Pinpoint the cell where the given text exists, returning its (x, y) midpoint coordinate. 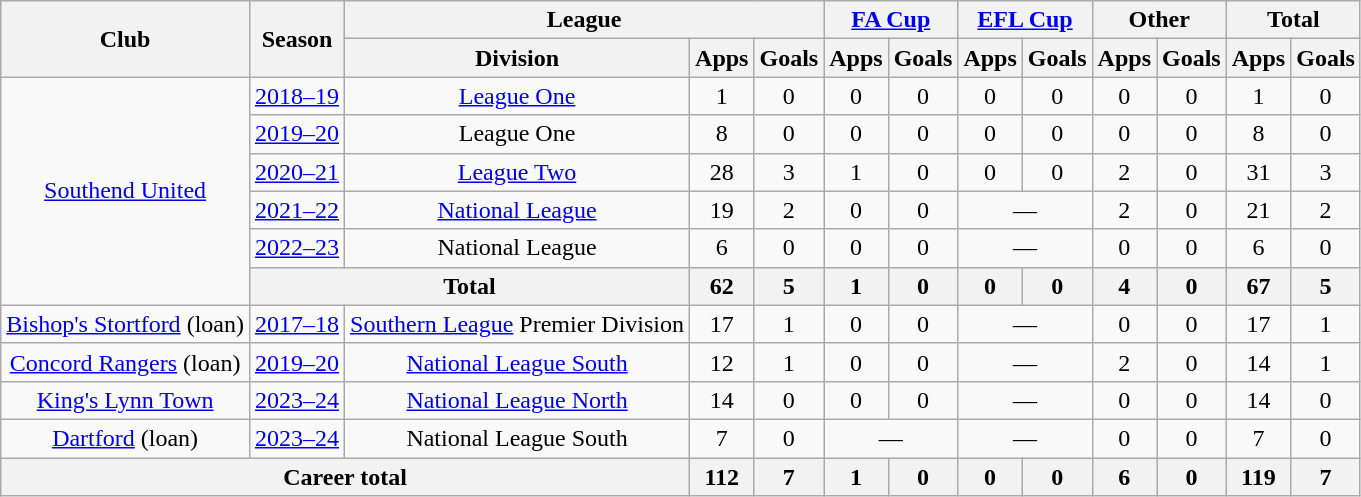
62 (722, 286)
League (584, 20)
21 (1258, 210)
28 (722, 172)
112 (722, 477)
Career total (346, 477)
King's Lynn Town (126, 400)
31 (1258, 172)
4 (1124, 286)
Southern League Premier Division (518, 324)
Dartford (loan) (126, 438)
Division (518, 58)
Club (126, 39)
EFL Cup (1025, 20)
League Two (518, 172)
2018–19 (296, 96)
2022–23 (296, 248)
119 (1258, 477)
2020–21 (296, 172)
Other (1159, 20)
National League North (518, 400)
12 (722, 362)
Concord Rangers (loan) (126, 362)
Bishop's Stortford (loan) (126, 324)
Season (296, 39)
FA Cup (891, 20)
19 (722, 210)
2017–18 (296, 324)
Southend United (126, 191)
67 (1258, 286)
2021–22 (296, 210)
